Return [x, y] of the center of cell containing provided text 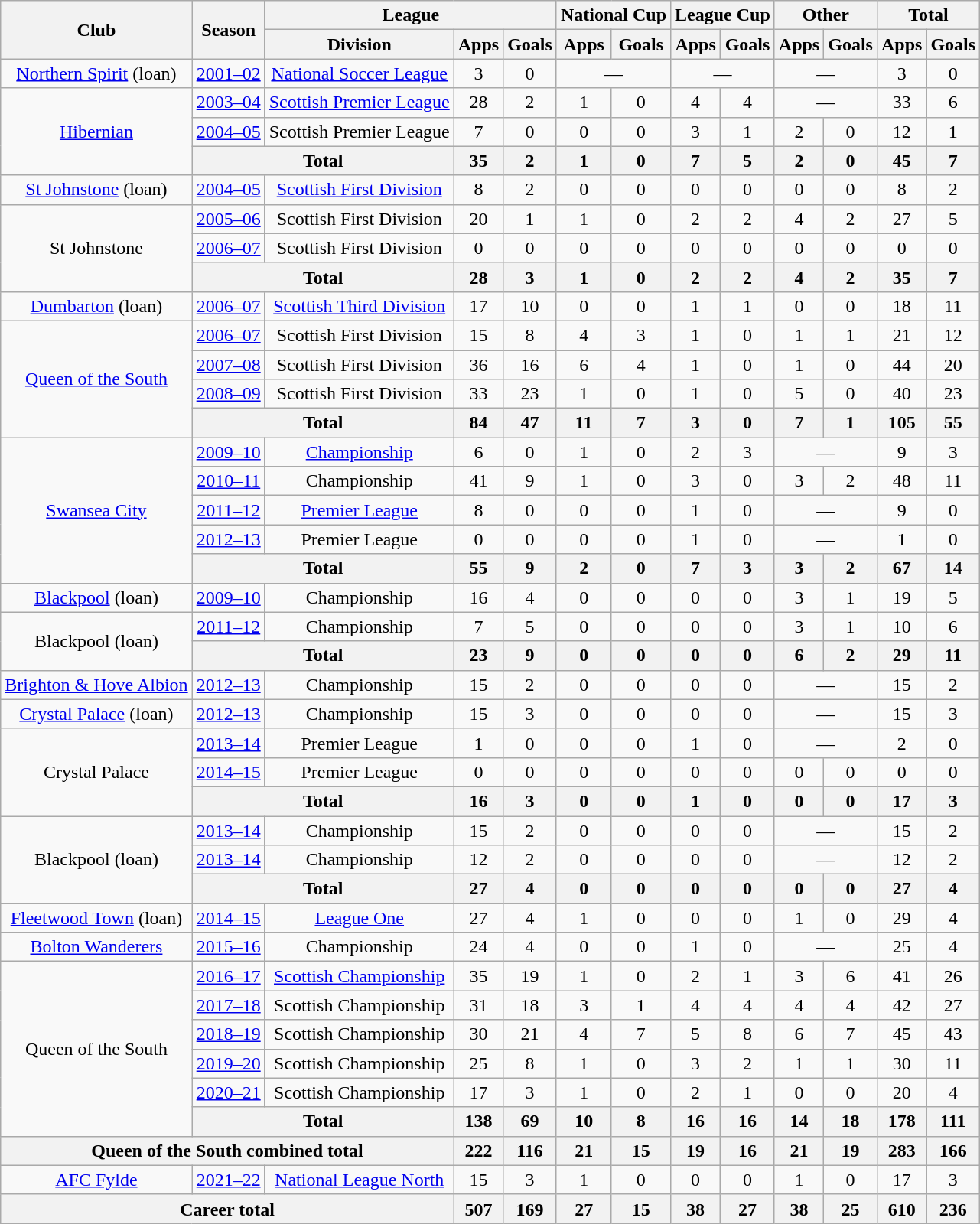
48 [901, 481]
69 [530, 1121]
178 [901, 1121]
2020–21 [228, 1092]
507 [478, 1209]
2015–16 [228, 947]
236 [953, 1209]
2021–22 [228, 1180]
Queen of the South combined total [227, 1151]
2018–19 [228, 1034]
Dumbarton (loan) [96, 306]
84 [478, 423]
31 [478, 1005]
2005–06 [228, 219]
Division [360, 44]
Crystal Palace (loan) [96, 714]
Swansea City [96, 510]
League Cup [723, 15]
Crystal Palace [96, 772]
2003–04 [228, 103]
111 [953, 1121]
166 [953, 1151]
44 [901, 365]
St Johnstone (loan) [96, 190]
Other [825, 15]
105 [901, 423]
Fleetwood Town (loan) [96, 918]
National Soccer League [360, 73]
2008–09 [228, 394]
Brighton & Hove Albion [96, 685]
Season [228, 30]
47 [530, 423]
Northern Spirit (loan) [96, 73]
42 [901, 1005]
116 [530, 1151]
2001–02 [228, 73]
67 [901, 568]
283 [901, 1151]
AFC Fylde [96, 1180]
2017–18 [228, 1005]
St Johnstone [96, 248]
24 [478, 947]
222 [478, 1151]
610 [901, 1209]
2016–17 [228, 976]
Scottish Third Division [360, 306]
2019–20 [228, 1063]
National Cup [614, 15]
League [410, 15]
Career total [227, 1209]
2010–11 [228, 481]
Hibernian [96, 132]
Bolton Wanderers [96, 947]
26 [953, 976]
2007–08 [228, 365]
138 [478, 1121]
169 [530, 1209]
43 [953, 1034]
National League North [360, 1180]
Club [96, 30]
36 [478, 365]
40 [901, 394]
League One [360, 918]
